Identify which cell holds the provided text, then report its (x, y) central coordinate. 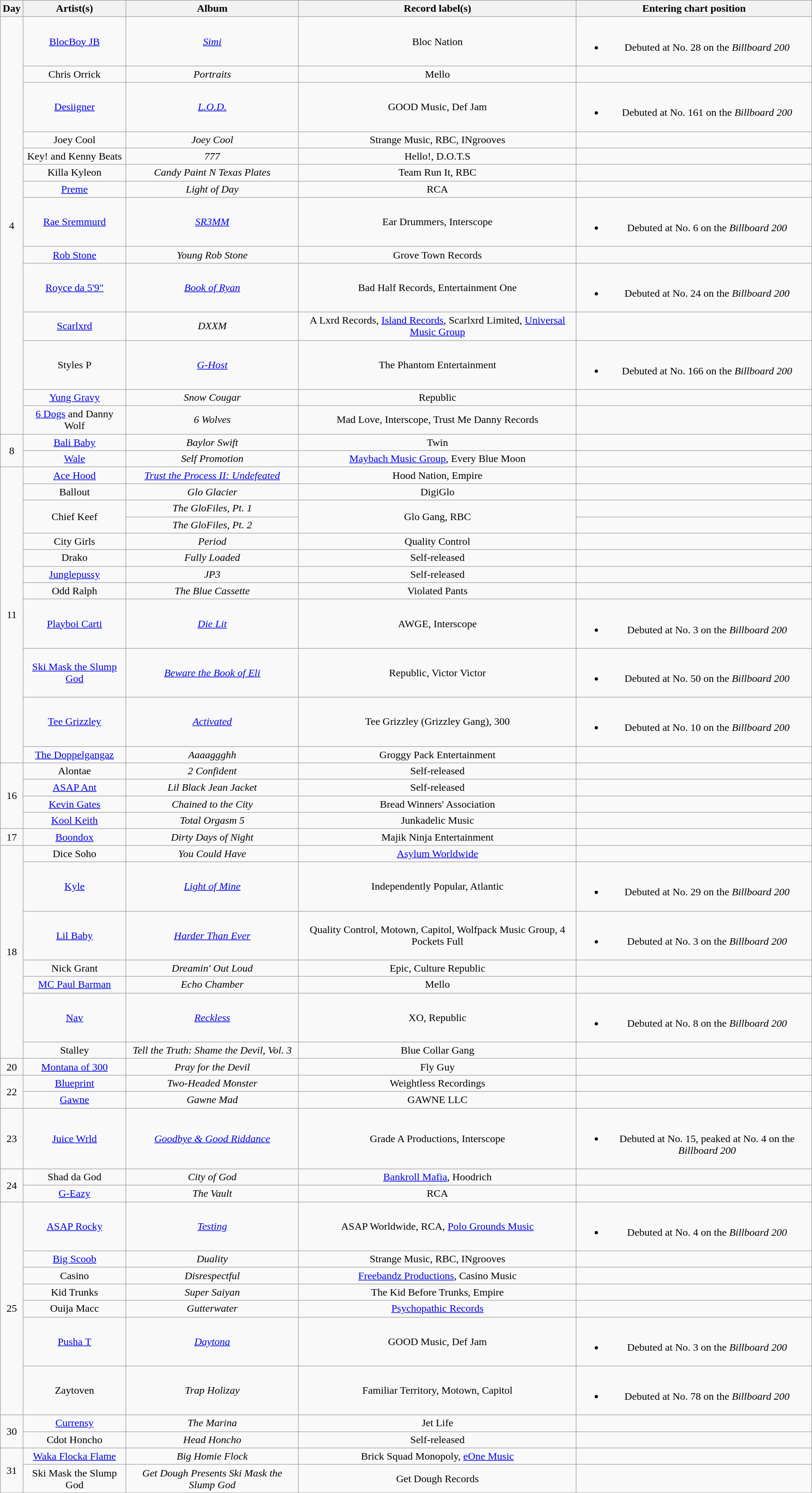
Republic (437, 398)
Ace Hood (75, 475)
Kevin Gates (75, 804)
Debuted at No. 4 on the Billboard 200 (694, 1227)
Baylor Swift (212, 442)
25 (12, 1308)
Bali Baby (75, 442)
ASAP Worldwide, RCA, Polo Grounds Music (437, 1227)
Lil Black Jean Jacket (212, 788)
Debuted at No. 24 on the Billboard 200 (694, 287)
Jet Life (437, 1423)
ASAP Rocky (75, 1227)
Ballout (75, 492)
Light of Mine (212, 887)
You Could Have (212, 854)
Book of Ryan (212, 287)
Odd Ralph (75, 591)
24 (12, 1185)
Get Dough Presents Ski Mask the Slump God (212, 1478)
8 (12, 451)
Big Homie Flock (212, 1456)
4 (12, 226)
Gawne Mad (212, 1100)
Grade A Productions, Interscope (437, 1138)
Ouija Macc (75, 1309)
Trap Holizay (212, 1391)
Desiigner (75, 107)
Pray for the Devil (212, 1067)
Record label(s) (437, 9)
Light of Day (212, 189)
Gawne (75, 1100)
Goodbye & Good Riddance (212, 1138)
Debuted at No. 6 on the Billboard 200 (694, 222)
Candy Paint N Texas Plates (212, 173)
30 (12, 1431)
Wale (75, 459)
Montana of 300 (75, 1067)
Tee Grizzley (Grizzley Gang), 300 (437, 722)
AWGE, Interscope (437, 624)
Harder Than Ever (212, 935)
Freebandz Productions, Casino Music (437, 1276)
Nav (75, 1018)
31 (12, 1470)
Big Scoob (75, 1259)
Lil Baby (75, 935)
Die Lit (212, 624)
Republic, Victor Victor (437, 672)
22 (12, 1091)
Royce da 5'9" (75, 287)
Killa Kyleon (75, 173)
Blue Collar Gang (437, 1050)
Duality (212, 1259)
Echo Chamber (212, 985)
Team Run It, RBC (437, 173)
Juice Wrld (75, 1138)
BlocBoy JB (75, 42)
The GloFiles, Pt. 1 (212, 508)
Activated (212, 722)
L.O.D. (212, 107)
Period (212, 541)
Dirty Days of Night (212, 837)
SR3MM (212, 222)
Dice Soho (75, 854)
Disrespectful (212, 1276)
Debuted at No. 161 on the Billboard 200 (694, 107)
Total Orgasm 5 (212, 821)
Epic, Culture Republic (437, 968)
Maybach Music Group, Every Blue Moon (437, 459)
Ear Drummers, Interscope (437, 222)
Entering chart position (694, 9)
Bankroll Mafia, Hoodrich (437, 1177)
XO, Republic (437, 1018)
Fully Loaded (212, 558)
Casino (75, 1276)
18 (12, 952)
City Girls (75, 541)
Debuted at No. 50 on the Billboard 200 (694, 672)
Alontae (75, 771)
Brick Squad Monopoly, eOne Music (437, 1456)
Currensy (75, 1423)
Scarlxrd (75, 326)
Artist(s) (75, 9)
6 Dogs and Danny Wolf (75, 420)
Bad Half Records, Entertainment One (437, 287)
Hood Nation, Empire (437, 475)
Junglepussy (75, 574)
Beware the Book of Eli (212, 672)
Debuted at No. 15, peaked at No. 4 on the Billboard 200 (694, 1138)
Testing (212, 1227)
Super Saiyan (212, 1292)
Groggy Pack Entertainment (437, 754)
A Lxrd Records, Island Records, Scarlxrd Limited, Universal Music Group (437, 326)
11 (12, 615)
Glo Glacier (212, 492)
Quality Control, Motown, Capitol, Wolfpack Music Group, 4 Pockets Full (437, 935)
Tell the Truth: Shame the Devil, Vol. 3 (212, 1050)
Mad Love, Interscope, Trust Me Danny Records (437, 420)
Head Honcho (212, 1440)
Debuted at No. 29 on the Billboard 200 (694, 887)
Reckless (212, 1018)
Twin (437, 442)
Waka Flocka Flame (75, 1456)
Chris Orrick (75, 74)
Weightless Recordings (437, 1083)
Bloc Nation (437, 42)
Fly Guy (437, 1067)
Bread Winners' Association (437, 804)
16 (12, 796)
Two-Headed Monster (212, 1083)
Grove Town Records (437, 255)
Get Dough Records (437, 1478)
17 (12, 837)
Young Rob Stone (212, 255)
The GloFiles, Pt. 2 (212, 525)
Glo Gang, RBC (437, 517)
Debuted at No. 8 on the Billboard 200 (694, 1018)
The Phantom Entertainment (437, 364)
Zaytoven (75, 1391)
Snow Cougar (212, 398)
Simi (212, 42)
Psychopathic Records (437, 1309)
Kool Keith (75, 821)
Hello!, D.O.T.S (437, 156)
Debuted at No. 78 on the Billboard 200 (694, 1391)
Blueprint (75, 1083)
Debuted at No. 166 on the Billboard 200 (694, 364)
ASAP Ant (75, 788)
Cdot Honcho (75, 1440)
Violated Pants (437, 591)
Kid Trunks (75, 1292)
G-Eazy (75, 1194)
GAWNE LLC (437, 1100)
Drako (75, 558)
Album (212, 9)
Rob Stone (75, 255)
Nick Grant (75, 968)
Trust the Process II: Undefeated (212, 475)
Familiar Territory, Motown, Capitol (437, 1391)
Dreamin' Out Loud (212, 968)
20 (12, 1067)
Playboi Carti (75, 624)
Junkadelic Music (437, 821)
The Kid Before Trunks, Empire (437, 1292)
DXXM (212, 326)
Independently Popular, Atlantic (437, 887)
Asylum Worldwide (437, 854)
Yung Gravy (75, 398)
The Blue Cassette (212, 591)
The Marina (212, 1423)
23 (12, 1138)
Tee Grizzley (75, 722)
Stalley (75, 1050)
JP3 (212, 574)
Styles P (75, 364)
DigiGlo (437, 492)
G-Host (212, 364)
Key! and Kenny Beats (75, 156)
Preme (75, 189)
6 Wolves (212, 420)
Chief Keef (75, 517)
Rae Sremmurd (75, 222)
Chained to the City (212, 804)
Daytona (212, 1341)
The Doppelgangaz (75, 754)
Day (12, 9)
Pusha T (75, 1341)
Kyle (75, 887)
2 Confident (212, 771)
Debuted at No. 28 on the Billboard 200 (694, 42)
777 (212, 156)
MC Paul Barman (75, 985)
Shad da God (75, 1177)
Aaaaggghh (212, 754)
Quality Control (437, 541)
The Vault (212, 1194)
Debuted at No. 10 on the Billboard 200 (694, 722)
Majik Ninja Entertainment (437, 837)
Portraits (212, 74)
City of God (212, 1177)
Boondox (75, 837)
Gutterwater (212, 1309)
Self Promotion (212, 459)
